Scan for the cell matching the given text and deliver its (X, Y) coordinate at center. 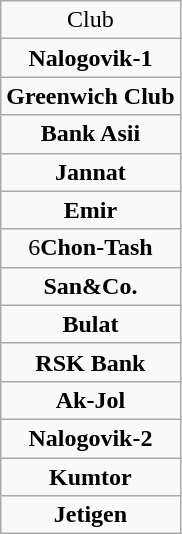
Greenwich Club (90, 96)
Nalogovik-1 (90, 58)
Ak-Jol (90, 400)
Jetigen (90, 515)
Club (90, 20)
Jannat (90, 172)
Bank Asii (90, 134)
Emir (90, 210)
Bulat (90, 324)
RSK Bank (90, 362)
Nalogovik-2 (90, 438)
Kumtor (90, 477)
6Chon-Tash (90, 248)
San&Co. (90, 286)
